Output the [x, y] coordinate of the center of the cell containing the given text.  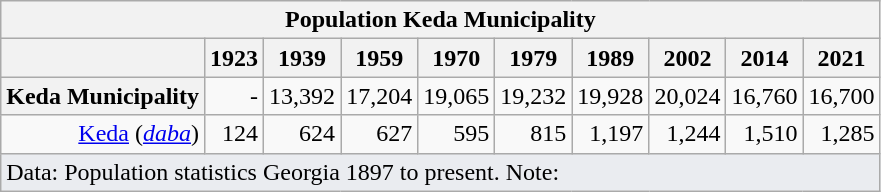
1,510 [764, 134]
1959 [380, 58]
Population Keda Municipality [440, 20]
1989 [610, 58]
13,392 [302, 96]
815 [534, 134]
Data: Population statistics Georgia 1897 to present. Note: [440, 172]
1970 [456, 58]
16,760 [764, 96]
19,928 [610, 96]
624 [302, 134]
1923 [234, 58]
16,700 [842, 96]
1,244 [688, 134]
124 [234, 134]
1,285 [842, 134]
627 [380, 134]
2014 [764, 58]
19,065 [456, 96]
2002 [688, 58]
595 [456, 134]
Keda Municipality [103, 96]
1939 [302, 58]
1979 [534, 58]
19,232 [534, 96]
2021 [842, 58]
1,197 [610, 134]
Keda (daba) [103, 134]
17,204 [380, 96]
20,024 [688, 96]
- [234, 96]
